Scan for the cell matching the given text and deliver its [x, y] coordinate at center. 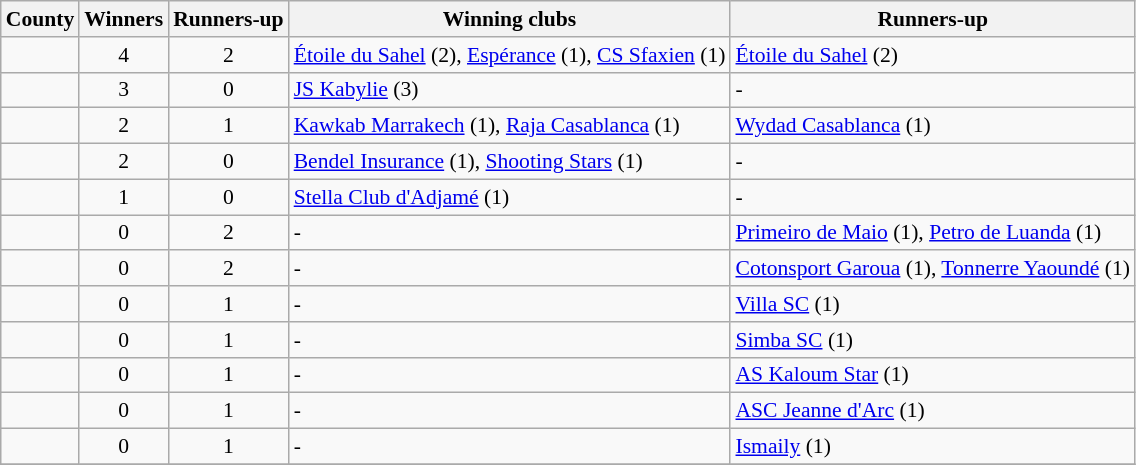
Wydad Casablanca (1) [932, 126]
Cotonsport Garoua (1), Tonnerre Yaoundé (1) [932, 269]
4 [124, 55]
Stella Club d'Adjamé (1) [510, 197]
Ismaily (1) [932, 447]
County [40, 19]
3 [124, 90]
AS Kaloum Star (1) [932, 375]
Bendel Insurance (1), Shooting Stars (1) [510, 162]
JS Kabylie (3) [510, 90]
Kawkab Marrakech (1), Raja Casablanca (1) [510, 126]
ASC Jeanne d'Arc (1) [932, 411]
Winners [124, 19]
Simba SC (1) [932, 340]
Villa SC (1) [932, 304]
Étoile du Sahel (2), Espérance (1), CS Sfaxien (1) [510, 55]
Étoile du Sahel (2) [932, 55]
Primeiro de Maio (1), Petro de Luanda (1) [932, 233]
Winning clubs [510, 19]
